Provide the [x, y] coordinate of the cell's center where the given text is located.  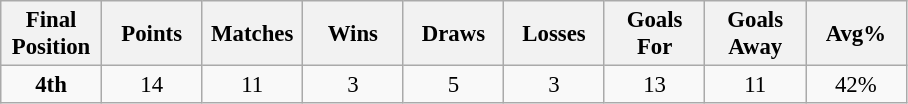
Goals For [654, 34]
Losses [554, 34]
4th [52, 85]
Final Position [52, 34]
Avg% [856, 34]
Points [152, 34]
5 [454, 85]
42% [856, 85]
14 [152, 85]
13 [654, 85]
Goals Away [756, 34]
Draws [454, 34]
Wins [354, 34]
Matches [252, 34]
